Search for the cell housing the specified text and yield its (x, y) center coordinate. 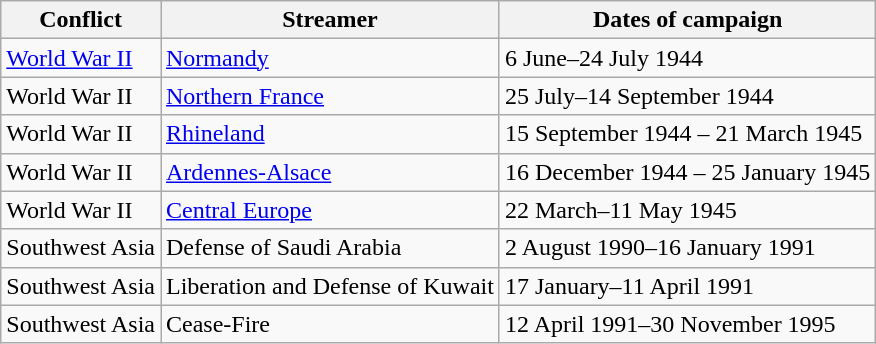
25 July–14 September 1944 (687, 96)
Streamer (330, 20)
22 March–11 May 1945 (687, 210)
15 September 1944 – 21 March 1945 (687, 134)
16 December 1944 – 25 January 1945 (687, 172)
Liberation and Defense of Kuwait (330, 286)
Normandy (330, 58)
6 June–24 July 1944 (687, 58)
17 January–11 April 1991 (687, 286)
Northern France (330, 96)
Defense of Saudi Arabia (330, 248)
Central Europe (330, 210)
12 April 1991–30 November 1995 (687, 324)
2 August 1990–16 January 1991 (687, 248)
Conflict (81, 20)
Ardennes-Alsace (330, 172)
Rhineland (330, 134)
Dates of campaign (687, 20)
Cease-Fire (330, 324)
